Search for the cell housing the specified text and yield its (x, y) center coordinate. 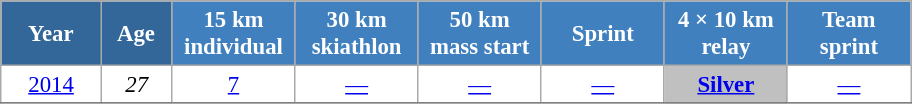
30 km skiathlon (356, 34)
15 km individual (234, 34)
Sprint (602, 34)
2014 (52, 85)
Team sprint (848, 34)
27 (136, 85)
Silver (726, 85)
50 km mass start (480, 34)
Year (52, 34)
Age (136, 34)
4 × 10 km relay (726, 34)
7 (234, 85)
